Scan for the cell matching the given text and deliver its (X, Y) coordinate at center. 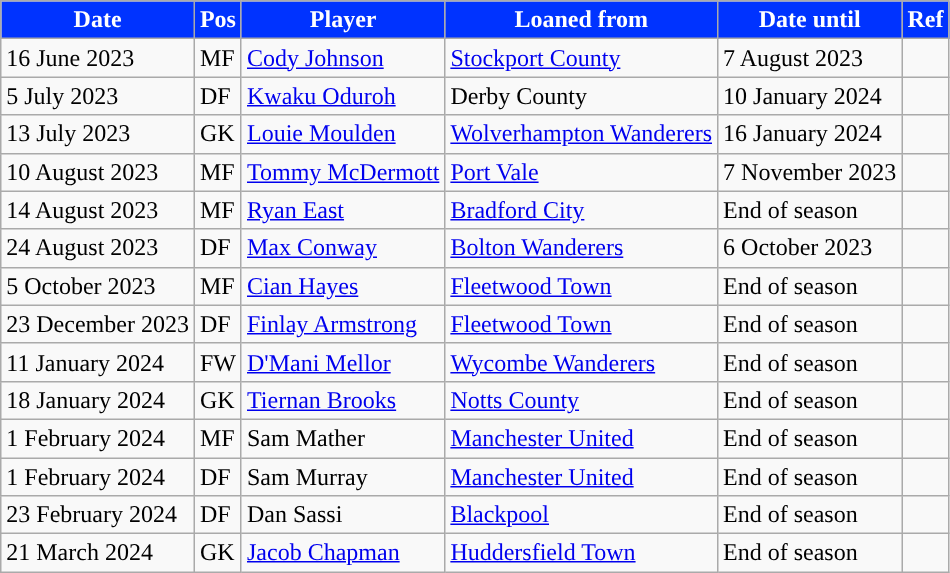
Date until (810, 20)
Louie Moulden (342, 134)
Cian Hayes (342, 286)
16 January 2024 (810, 134)
Loaned from (582, 20)
23 December 2023 (98, 324)
14 August 2023 (98, 210)
Stockport County (582, 58)
Date (98, 20)
Sam Murray (342, 477)
Wycombe Wanderers (582, 362)
Pos (218, 20)
5 July 2023 (98, 96)
Sam Mather (342, 438)
23 February 2024 (98, 515)
Kwaku Oduroh (342, 96)
Tiernan Brooks (342, 400)
Cody Johnson (342, 58)
Tommy McDermott (342, 172)
Huddersfield Town (582, 553)
18 January 2024 (98, 400)
5 October 2023 (98, 286)
Player (342, 20)
D'Mani Mellor (342, 362)
Finlay Armstrong (342, 324)
16 June 2023 (98, 58)
7 August 2023 (810, 58)
Bolton Wanderers (582, 248)
Port Vale (582, 172)
21 March 2024 (98, 553)
Derby County (582, 96)
10 August 2023 (98, 172)
Notts County (582, 400)
10 January 2024 (810, 96)
Ref (926, 20)
7 November 2023 (810, 172)
6 October 2023 (810, 248)
Dan Sassi (342, 515)
Jacob Chapman (342, 553)
Blackpool (582, 515)
Max Conway (342, 248)
13 July 2023 (98, 134)
Ryan East (342, 210)
FW (218, 362)
Bradford City (582, 210)
24 August 2023 (98, 248)
11 January 2024 (98, 362)
Wolverhampton Wanderers (582, 134)
